Identify which cell holds the provided text, then report its [X, Y] central coordinate. 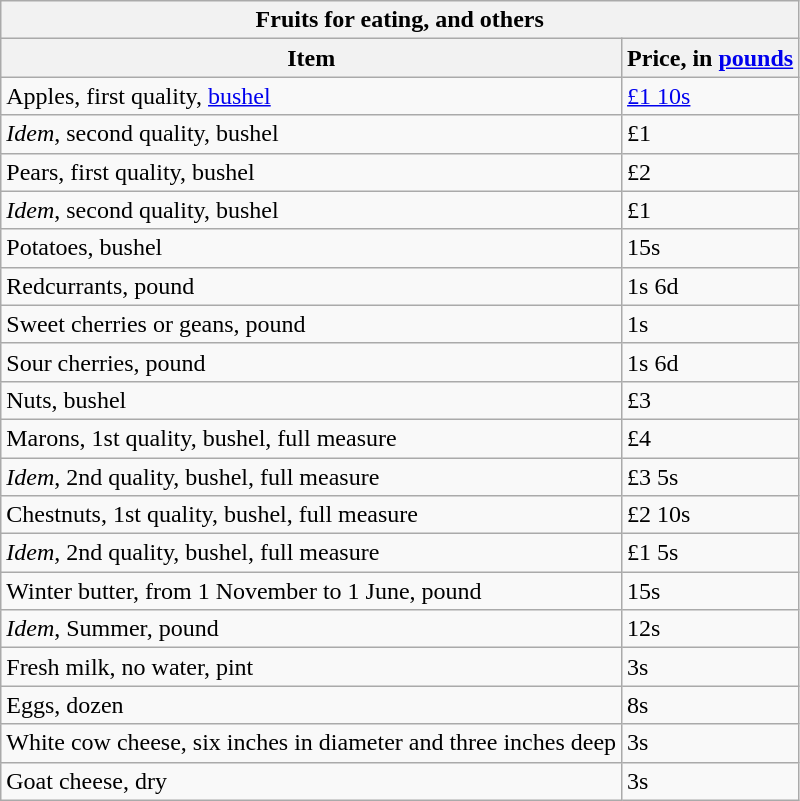
Idem, Summer, pound [312, 629]
£4 [710, 438]
£3 [710, 400]
£2 [710, 172]
Potatoes, bushel [312, 248]
£2 10s [710, 515]
1s [710, 324]
Fruits for eating, and others [400, 20]
Redcurrants, pound [312, 286]
Price, in pounds [710, 58]
Goat cheese, dry [312, 781]
£3 5s [710, 477]
Apples, first quality, bushel [312, 96]
Nuts, bushel [312, 400]
White cow cheese, six inches in diameter and three inches deep [312, 743]
Eggs, dozen [312, 705]
Winter butter, from 1 November to 1 June, pound [312, 591]
8s [710, 705]
12s [710, 629]
Sweet cherries or geans, pound [312, 324]
Fresh milk, no water, pint [312, 667]
Item [312, 58]
£1 5s [710, 553]
Chestnuts, 1st quality, bushel, full measure [312, 515]
Sour cherries, pound [312, 362]
Marons, 1st quality, bushel, full measure [312, 438]
Pears, first quality, bushel [312, 172]
£1 10s [710, 96]
